Locate the cell with the specified text and output its (X, Y) center coordinate. 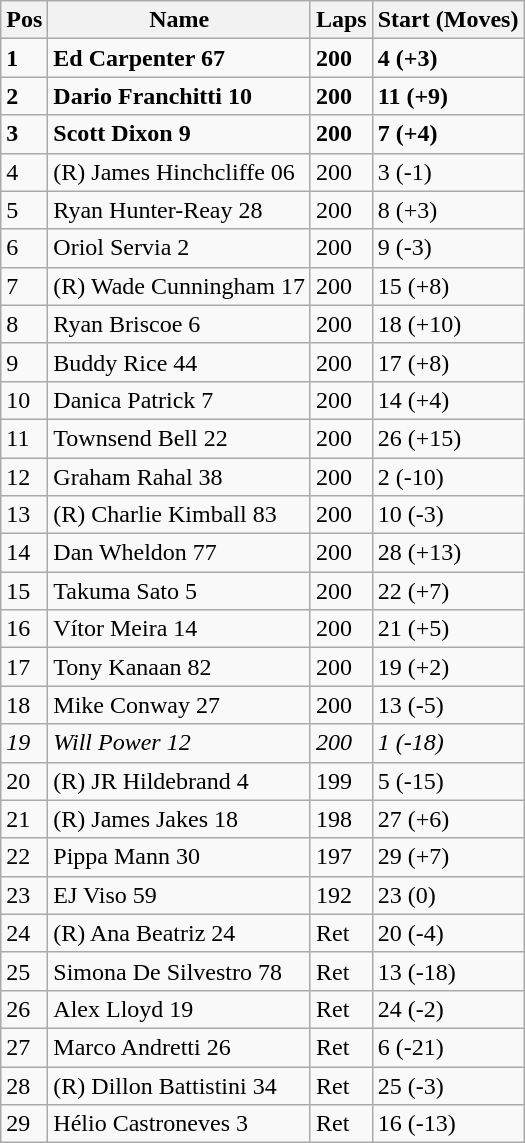
9 (-3) (448, 248)
Scott Dixon 9 (180, 134)
Alex Lloyd 19 (180, 1009)
Mike Conway 27 (180, 705)
10 (24, 400)
Dan Wheldon 77 (180, 553)
9 (24, 362)
Name (180, 20)
Pippa Mann 30 (180, 857)
24 (24, 933)
Marco Andretti 26 (180, 1047)
20 (-4) (448, 933)
Takuma Sato 5 (180, 591)
18 (+10) (448, 324)
28 (+13) (448, 553)
Pos (24, 20)
10 (-3) (448, 515)
26 (+15) (448, 438)
5 (24, 210)
13 (-5) (448, 705)
Dario Franchitti 10 (180, 96)
27 (+6) (448, 819)
28 (24, 1085)
25 (-3) (448, 1085)
Townsend Bell 22 (180, 438)
(R) Ana Beatriz 24 (180, 933)
Will Power 12 (180, 743)
16 (-13) (448, 1124)
26 (24, 1009)
23 (24, 895)
25 (24, 971)
1 (-18) (448, 743)
Ryan Hunter-Reay 28 (180, 210)
6 (-21) (448, 1047)
29 (24, 1124)
29 (+7) (448, 857)
Graham Rahal 38 (180, 477)
16 (24, 629)
14 (24, 553)
2 (-10) (448, 477)
198 (341, 819)
11 (+9) (448, 96)
27 (24, 1047)
Ed Carpenter 67 (180, 58)
Simona De Silvestro 78 (180, 971)
3 (-1) (448, 172)
22 (24, 857)
Vítor Meira 14 (180, 629)
6 (24, 248)
21 (+5) (448, 629)
197 (341, 857)
7 (24, 286)
Oriol Servia 2 (180, 248)
8 (24, 324)
19 (24, 743)
24 (-2) (448, 1009)
13 (-18) (448, 971)
(R) Charlie Kimball 83 (180, 515)
Tony Kanaan 82 (180, 667)
192 (341, 895)
3 (24, 134)
(R) James Jakes 18 (180, 819)
11 (24, 438)
EJ Viso 59 (180, 895)
Buddy Rice 44 (180, 362)
17 (24, 667)
17 (+8) (448, 362)
Laps (341, 20)
15 (24, 591)
(R) Wade Cunningham 17 (180, 286)
22 (+7) (448, 591)
Start (Moves) (448, 20)
18 (24, 705)
Hélio Castroneves 3 (180, 1124)
(R) JR Hildebrand 4 (180, 781)
15 (+8) (448, 286)
8 (+3) (448, 210)
2 (24, 96)
4 (24, 172)
199 (341, 781)
7 (+4) (448, 134)
Ryan Briscoe 6 (180, 324)
Danica Patrick 7 (180, 400)
5 (-15) (448, 781)
19 (+2) (448, 667)
13 (24, 515)
(R) Dillon Battistini 34 (180, 1085)
12 (24, 477)
1 (24, 58)
20 (24, 781)
21 (24, 819)
(R) James Hinchcliffe 06 (180, 172)
4 (+3) (448, 58)
14 (+4) (448, 400)
23 (0) (448, 895)
